Extract the (X, Y) coordinate from the center of the cell holding the provided text.  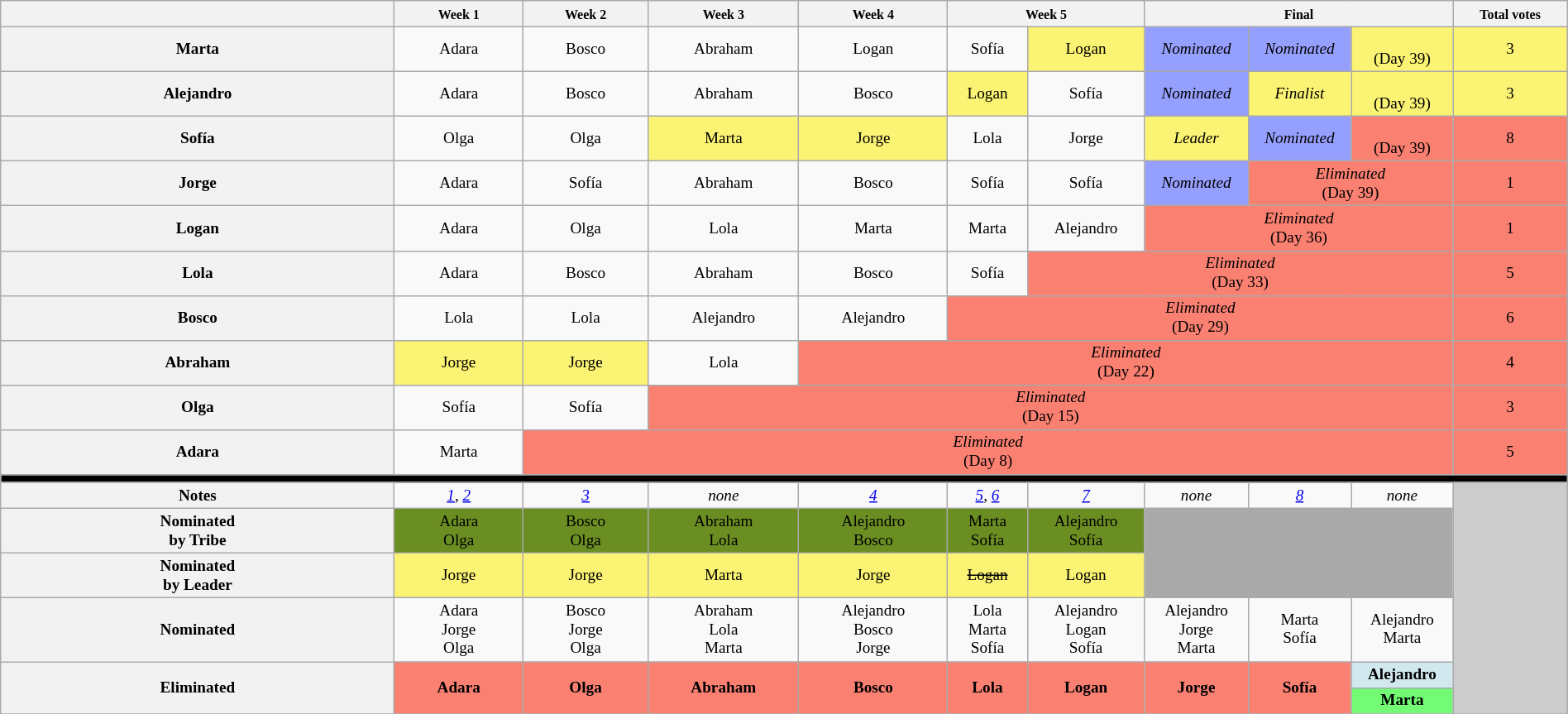
AlejandroJorgeMarta (1196, 630)
Nominatedby Leader (198, 576)
Eliminated (198, 687)
6 (1510, 318)
Eliminated(Day 22) (1126, 362)
Eliminated(Day 39) (1350, 184)
AdaraJorgeOlga (459, 630)
1, 2 (459, 496)
Nominatedby Tribe (198, 530)
Adara Olga (459, 530)
Eliminated(Day 15) (1050, 407)
Abraham Lola (724, 530)
5, 6 (987, 496)
Alejandro Sofía (1086, 530)
Alejandro Bosco (873, 530)
Total votes (1510, 14)
Eliminated(Day 8) (987, 452)
Week 5 (1046, 14)
AlejandroBoscoJorge (873, 630)
Final (1298, 14)
MartaSofía (1300, 630)
Eliminated(Day 29) (1201, 318)
Week 3 (724, 14)
Notes (198, 496)
Week 4 (873, 14)
Marta Sofía (987, 530)
Week 1 (459, 14)
Week 2 (586, 14)
LolaMartaSofía (987, 630)
7 (1086, 496)
AbrahamLolaMarta (724, 630)
Finalist (1300, 93)
BoscoJorgeOlga (586, 630)
Eliminated(Day 36) (1298, 228)
Bosco Olga (586, 530)
AlejandroLoganSofía (1086, 630)
AlejandroMarta (1403, 630)
Eliminated(Day 33) (1241, 273)
Leader (1196, 138)
